Detect which cell encompasses the target text, then output its [X, Y] center coordinate. 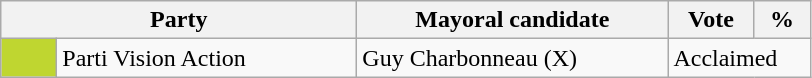
Party [179, 20]
Acclaimed [739, 58]
Vote [711, 20]
Parti Vision Action [207, 58]
% [782, 20]
Mayoral candidate [512, 20]
Guy Charbonneau (X) [512, 58]
